Capture the cell that displays the provided text and extract its [X, Y] central coordinate. 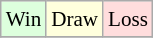
Draw [74, 18]
Win [24, 18]
Loss [128, 18]
